Search for the cell housing the specified text and yield its (x, y) center coordinate. 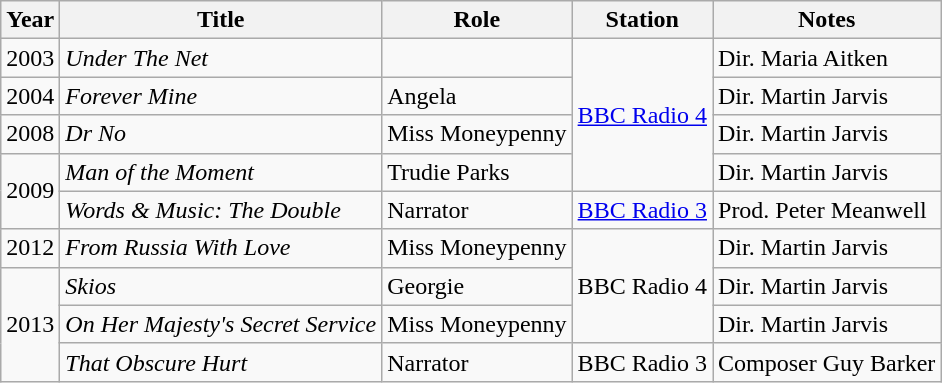
Trudie Parks (477, 172)
Station (642, 20)
Notes (826, 20)
From Russia With Love (221, 248)
2009 (30, 191)
2012 (30, 248)
Year (30, 20)
2003 (30, 58)
Under The Net (221, 58)
Georgie (477, 286)
Role (477, 20)
Forever Mine (221, 96)
Skios (221, 286)
Dr No (221, 134)
Man of the Moment (221, 172)
Title (221, 20)
Angela (477, 96)
That Obscure Hurt (221, 362)
Composer Guy Barker (826, 362)
2004 (30, 96)
Words & Music: The Double (221, 210)
On Her Majesty's Secret Service (221, 324)
2013 (30, 324)
Prod. Peter Meanwell (826, 210)
Dir. Maria Aitken (826, 58)
2008 (30, 134)
